Output the (x, y) coordinate of the center of the cell containing the given text.  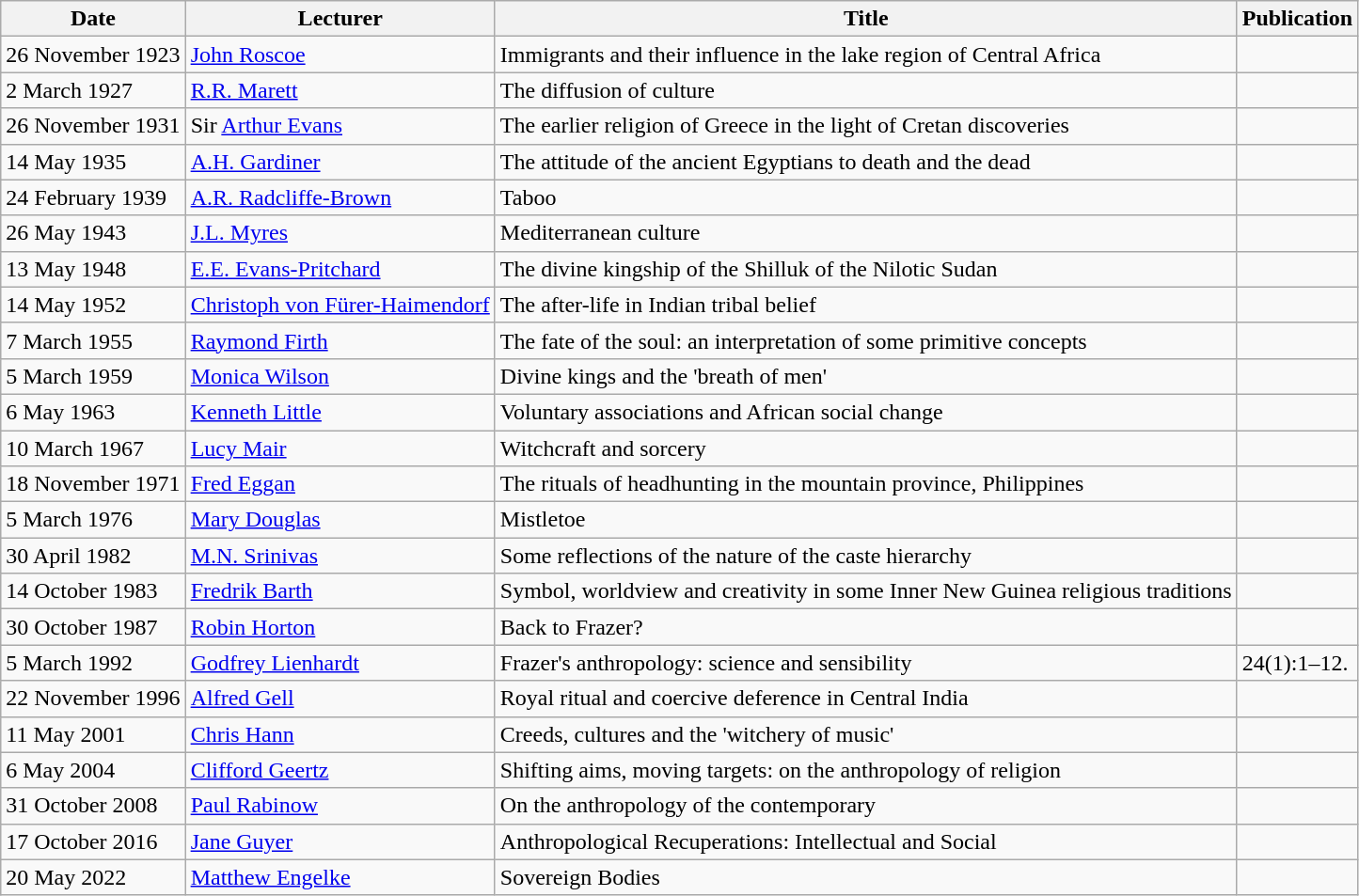
Title (865, 19)
Taboo (865, 197)
A.R. Radcliffe-Brown (340, 197)
M.N. Srinivas (340, 556)
6 May 2004 (93, 770)
R.R. Marett (340, 90)
30 April 1982 (93, 556)
Fred Eggan (340, 484)
20 May 2022 (93, 877)
Lucy Mair (340, 448)
30 October 1987 (93, 627)
24(1):1–12. (1297, 663)
Sovereign Bodies (865, 877)
13 May 1948 (93, 269)
The diffusion of culture (865, 90)
Mary Douglas (340, 520)
A.H. Gardiner (340, 162)
Paul Rabinow (340, 806)
J.L. Myres (340, 233)
5 March 1959 (93, 376)
7 March 1955 (93, 340)
Date (93, 19)
5 March 1976 (93, 520)
The attitude of the ancient Egyptians to death and the dead (865, 162)
The divine kingship of the Shilluk of the Nilotic Sudan (865, 269)
Divine kings and the 'breath of men' (865, 376)
Anthropological Recuperations: Intellectual and Social (865, 841)
Royal ritual and coercive deference in Central India (865, 699)
10 March 1967 (93, 448)
Alfred Gell (340, 699)
Creeds, cultures and the 'witchery of music' (865, 734)
11 May 2001 (93, 734)
Shifting aims, moving targets: on the anthropology of religion (865, 770)
Christoph von Fürer-Haimendorf (340, 305)
Immigrants and their influence in the lake region of Central Africa (865, 55)
Godfrey Lienhardt (340, 663)
5 March 1992 (93, 663)
Jane Guyer (340, 841)
Back to Frazer? (865, 627)
26 November 1923 (93, 55)
2 March 1927 (93, 90)
Some reflections of the nature of the caste hierarchy (865, 556)
The rituals of headhunting in the mountain province, Philippines (865, 484)
Frazer's anthropology: science and sensibility (865, 663)
The fate of the soul: an interpretation of some primitive concepts (865, 340)
26 May 1943 (93, 233)
6 May 1963 (93, 412)
17 October 2016 (93, 841)
Monica Wilson (340, 376)
Witchcraft and sorcery (865, 448)
E.E. Evans-Pritchard (340, 269)
Symbol, worldview and creativity in some Inner New Guinea religious traditions (865, 591)
Mediterranean culture (865, 233)
Matthew Engelke (340, 877)
Fredrik Barth (340, 591)
On the anthropology of the contemporary (865, 806)
Clifford Geertz (340, 770)
Robin Horton (340, 627)
24 February 1939 (93, 197)
Mistletoe (865, 520)
18 November 1971 (93, 484)
14 May 1952 (93, 305)
26 November 1931 (93, 126)
The after-life in Indian tribal belief (865, 305)
Publication (1297, 19)
22 November 1996 (93, 699)
John Roscoe (340, 55)
Raymond Firth (340, 340)
The earlier religion of Greece in the light of Cretan discoveries (865, 126)
Kenneth Little (340, 412)
14 May 1935 (93, 162)
Chris Hann (340, 734)
Sir Arthur Evans (340, 126)
Lecturer (340, 19)
Voluntary associations and African social change (865, 412)
31 October 2008 (93, 806)
14 October 1983 (93, 591)
